Pinpoint the cell where the given text exists, returning its (x, y) midpoint coordinate. 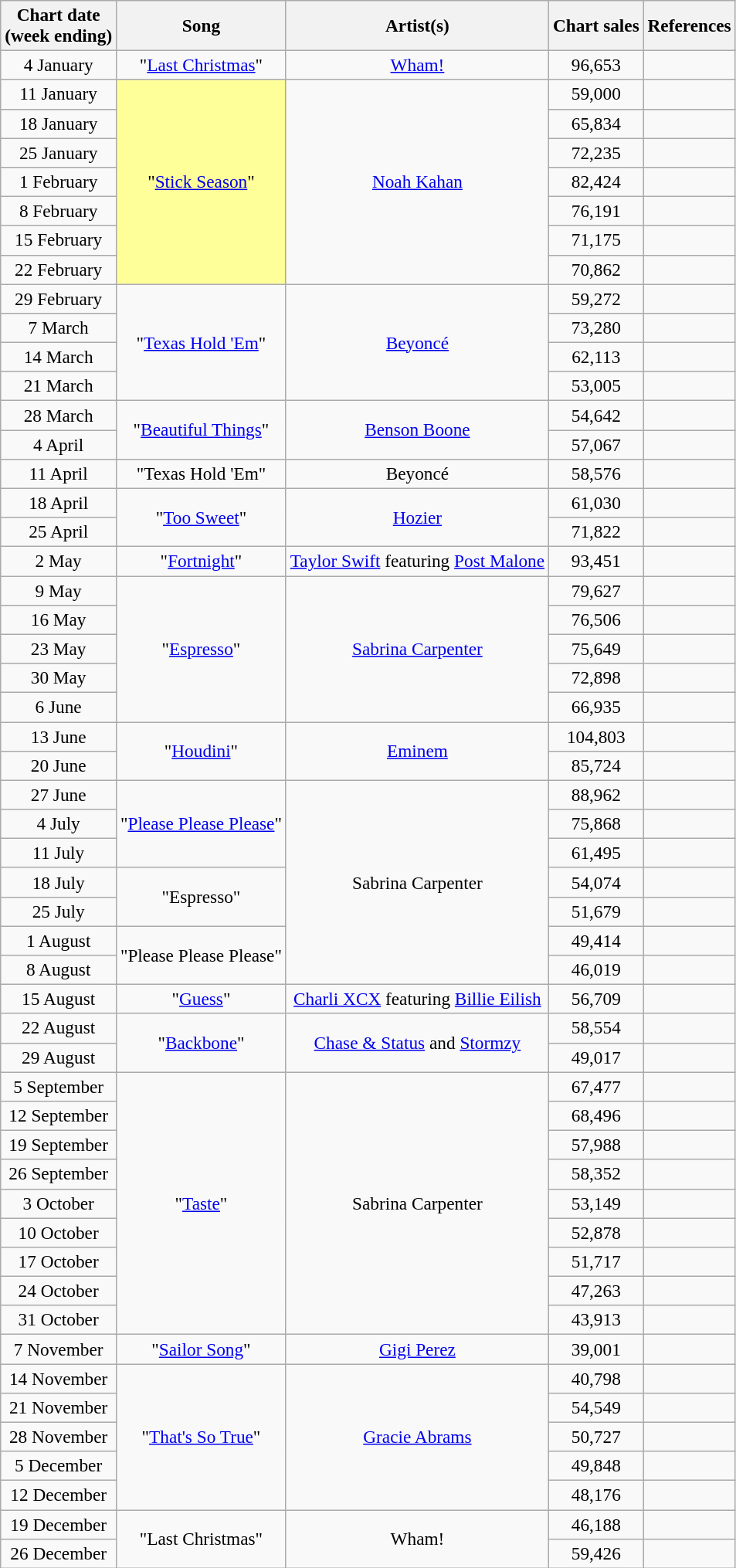
Gracie Abrams (417, 1437)
8 February (59, 211)
29 February (59, 298)
59,000 (596, 94)
75,868 (596, 823)
39,001 (596, 1349)
"Guess" (202, 999)
13 June (59, 736)
Eminem (417, 751)
16 May (59, 619)
10 October (59, 1232)
51,679 (596, 911)
"Too Sweet" (202, 518)
4 April (59, 444)
"Houdini" (202, 751)
52,878 (596, 1232)
Chase & Status and Stormzy (417, 1043)
59,272 (596, 298)
30 May (59, 677)
5 September (59, 1086)
49,017 (596, 1057)
73,280 (596, 328)
18 July (59, 882)
15 February (59, 240)
"Backbone" (202, 1043)
25 January (59, 152)
Charli XCX featuring Billie Eilish (417, 999)
18 January (59, 124)
17 October (59, 1261)
56,709 (596, 999)
25 July (59, 911)
43,913 (596, 1320)
57,988 (596, 1145)
19 December (59, 1524)
68,496 (596, 1115)
11 July (59, 853)
54,642 (596, 415)
2 May (59, 561)
References (689, 25)
9 May (59, 590)
75,649 (596, 649)
23 May (59, 649)
50,727 (596, 1437)
53,005 (596, 386)
1 February (59, 182)
1 August (59, 940)
Chart date(week ending) (59, 25)
61,495 (596, 853)
67,477 (596, 1086)
Taylor Swift featuring Post Malone (417, 561)
14 March (59, 357)
29 August (59, 1057)
5 December (59, 1466)
Noah Kahan (417, 182)
54,549 (596, 1407)
40,798 (596, 1378)
49,848 (596, 1466)
71,822 (596, 532)
11 April (59, 473)
72,898 (596, 677)
57,067 (596, 444)
65,834 (596, 124)
51,717 (596, 1261)
62,113 (596, 357)
Song (202, 25)
4 January (59, 65)
Artist(s) (417, 25)
"Stick Season" (202, 182)
7 November (59, 1349)
Benson Boone (417, 429)
3 October (59, 1203)
61,030 (596, 503)
59,426 (596, 1553)
46,019 (596, 969)
31 October (59, 1320)
85,724 (596, 765)
8 August (59, 969)
58,554 (596, 1028)
12 September (59, 1115)
48,176 (596, 1495)
22 August (59, 1028)
Gigi Perez (417, 1349)
49,414 (596, 940)
"Fortnight" (202, 561)
25 April (59, 532)
26 December (59, 1553)
28 March (59, 415)
15 August (59, 999)
79,627 (596, 590)
88,962 (596, 795)
14 November (59, 1378)
26 September (59, 1174)
21 March (59, 386)
76,191 (596, 211)
6 June (59, 707)
22 February (59, 270)
18 April (59, 503)
58,352 (596, 1174)
20 June (59, 765)
70,862 (596, 270)
82,424 (596, 182)
"Beautiful Things" (202, 429)
4 July (59, 823)
66,935 (596, 707)
21 November (59, 1407)
72,235 (596, 152)
24 October (59, 1291)
46,188 (596, 1524)
104,803 (596, 736)
53,149 (596, 1203)
76,506 (596, 619)
12 December (59, 1495)
Hozier (417, 518)
27 June (59, 795)
"Sailor Song" (202, 1349)
"Taste" (202, 1203)
Chart sales (596, 25)
19 September (59, 1145)
96,653 (596, 65)
93,451 (596, 561)
54,074 (596, 882)
11 January (59, 94)
7 March (59, 328)
28 November (59, 1437)
47,263 (596, 1291)
"That's So True" (202, 1437)
58,576 (596, 473)
71,175 (596, 240)
